Extract the [x, y] coordinate from the center of the cell holding the provided text.  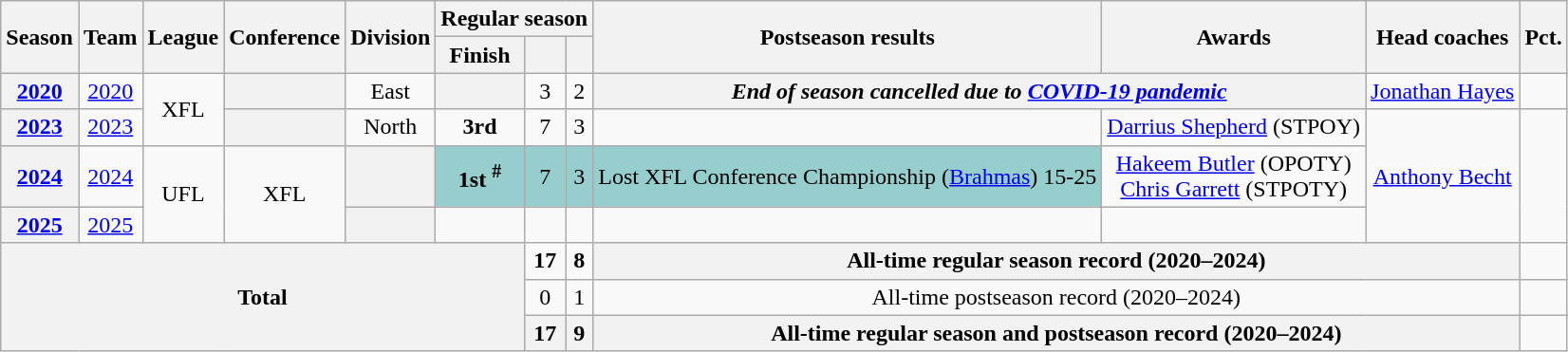
Lost XFL Conference Championship (Brahmas) 15-25 [848, 176]
Head coaches [1443, 37]
All-time regular season and postseason record (2020–2024) [1056, 333]
9 [579, 333]
0 [545, 297]
Anthony Becht [1443, 176]
Finish [480, 55]
Conference [285, 37]
Total [263, 297]
Season [40, 37]
8 [579, 261]
Darrius Shepherd (STPOY) [1234, 127]
All-time regular season record (2020–2024) [1056, 261]
2 [579, 91]
End of season cancelled due to COVID-19 pandemic [980, 91]
North [391, 127]
Awards [1234, 37]
East [391, 91]
Postseason results [848, 37]
UFL [183, 194]
Hakeem Butler (OPOTY)Chris Garrett (STPOTY) [1234, 176]
League [183, 37]
1st # [480, 176]
Team [110, 37]
Regular season [514, 19]
3rd [480, 127]
All-time postseason record (2020–2024) [1056, 297]
Jonathan Hayes [1443, 91]
Division [391, 37]
1 [579, 297]
Pct. [1543, 37]
